Provide the (x, y) coordinate of the cell's center where the given text is located.  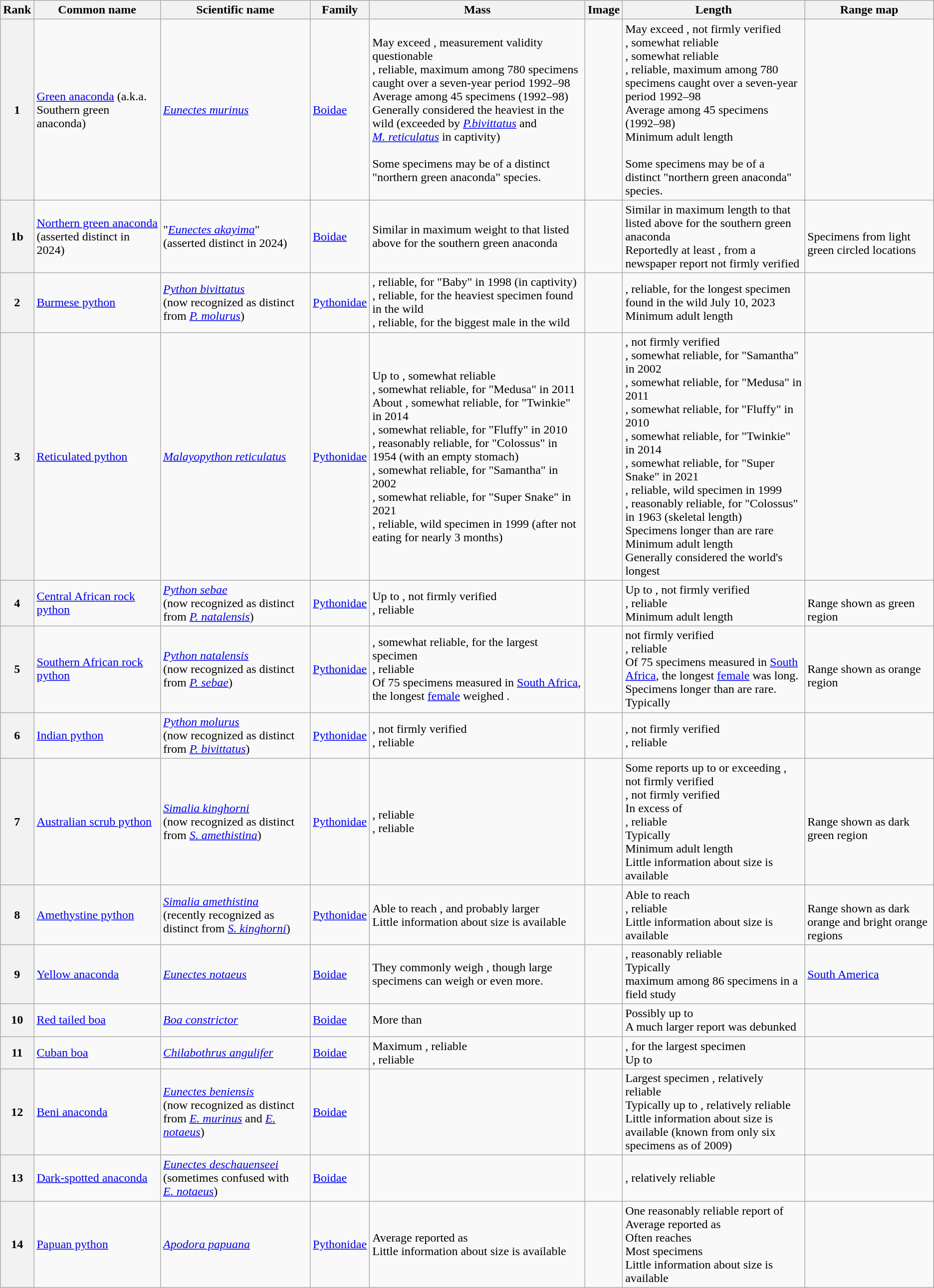
Able to reach , reliableLittle information about size is available (713, 915)
Maximum , reliable, reliable (477, 1053)
Yellow anaconda (97, 974)
Central African rock python (97, 603)
8 (17, 915)
Image (604, 10)
not firmly verified, reliableOf 75 specimens measured in South Africa, the longest female was long.Specimens longer than are rare.Typically (713, 669)
11 (17, 1053)
Chilabothrus angulifer (235, 1053)
9 (17, 974)
Malayopython reticulatus (235, 456)
Range shown as dark green region (869, 822)
Similar in maximum weight to that listed above for the southern green anaconda (477, 236)
Length (713, 10)
Python molurus(now recognized as distinct from P. bivittatus) (235, 735)
Indian python (97, 735)
Burmese python (97, 302)
Australian scrub python (97, 822)
Red tailed boa (97, 1020)
Eunectes notaeus (235, 974)
Possibly up to A much larger report was debunked (713, 1020)
Family (340, 10)
Boa constrictor (235, 1020)
Apodora papuana (235, 1244)
6 (17, 735)
Python bivittatus(now recognized as distinct from P. molurus) (235, 302)
1 (17, 110)
Up to , not firmly verified, reliable (477, 603)
3 (17, 456)
Range shown as dark orange and bright orange regions (869, 915)
Range shown as green region (869, 603)
Common name (97, 10)
Amethystine python (97, 915)
More than (477, 1020)
One reasonably reliable report of Average reported as Often reaches Most specimens Little information about size is available (713, 1244)
, reliable, for "Baby" in 1998 (in captivity), reliable, for the heaviest specimen found in the wild, reliable, for the biggest male in the wild (477, 302)
10 (17, 1020)
Eunectes murinus (235, 110)
Eunectes beniensis(now recognized as distinct from E. murinus and E. notaeus) (235, 1112)
13 (17, 1178)
, reliable, reliable (477, 822)
Eunectes deschauenseei(sometimes confused with E. notaeus) (235, 1178)
, somewhat reliable, for the largest specimen, reliableOf 75 specimens measured in South Africa, the longest female weighed . (477, 669)
Rank (17, 10)
1b (17, 236)
They commonly weigh , though large specimens can weigh or even more. (477, 974)
Papuan python (97, 1244)
Up to , not firmly verified, reliableMinimum adult length (713, 603)
Specimens from light green circled locations (869, 236)
Scientific name (235, 10)
Reticulated python (97, 456)
12 (17, 1112)
, reliable, for the longest specimen found in the wild July 10, 2023 Minimum adult length (713, 302)
"Eunectes akayima"(asserted distinct in 2024) (235, 236)
Southern African rock python (97, 669)
Green anaconda (a.k.a. Southern green anaconda) (97, 110)
Average reported as Little information about size is available (477, 1244)
Similar in maximum length to that listed above for the southern green anacondaReportedly at least , from a newspaper report not firmly verified (713, 236)
Mass (477, 10)
Northern green anaconda(asserted distinct in 2024) (97, 236)
4 (17, 603)
, relatively reliable (713, 1178)
Python sebae(now recognized as distinct from P. natalensis) (235, 603)
Simalia kinghorni(now recognized as distinct from S. amethistina) (235, 822)
Dark-spotted anaconda (97, 1178)
Range shown as orange region (869, 669)
14 (17, 1244)
, reasonably reliableTypically maximum among 86 specimens in a field study (713, 974)
Able to reach , and probably largerLittle information about size is available (477, 915)
Python natalensis(now recognized as distinct from P. sebae) (235, 669)
Beni anaconda (97, 1112)
5 (17, 669)
Simalia amethistina(recently recognized as distinct from S. kinghorni) (235, 915)
7 (17, 822)
2 (17, 302)
Cuban boa (97, 1053)
, for the largest specimen Up to (713, 1053)
South America (869, 974)
Range map (869, 10)
